Return (X, Y) of the center of cell containing provided text 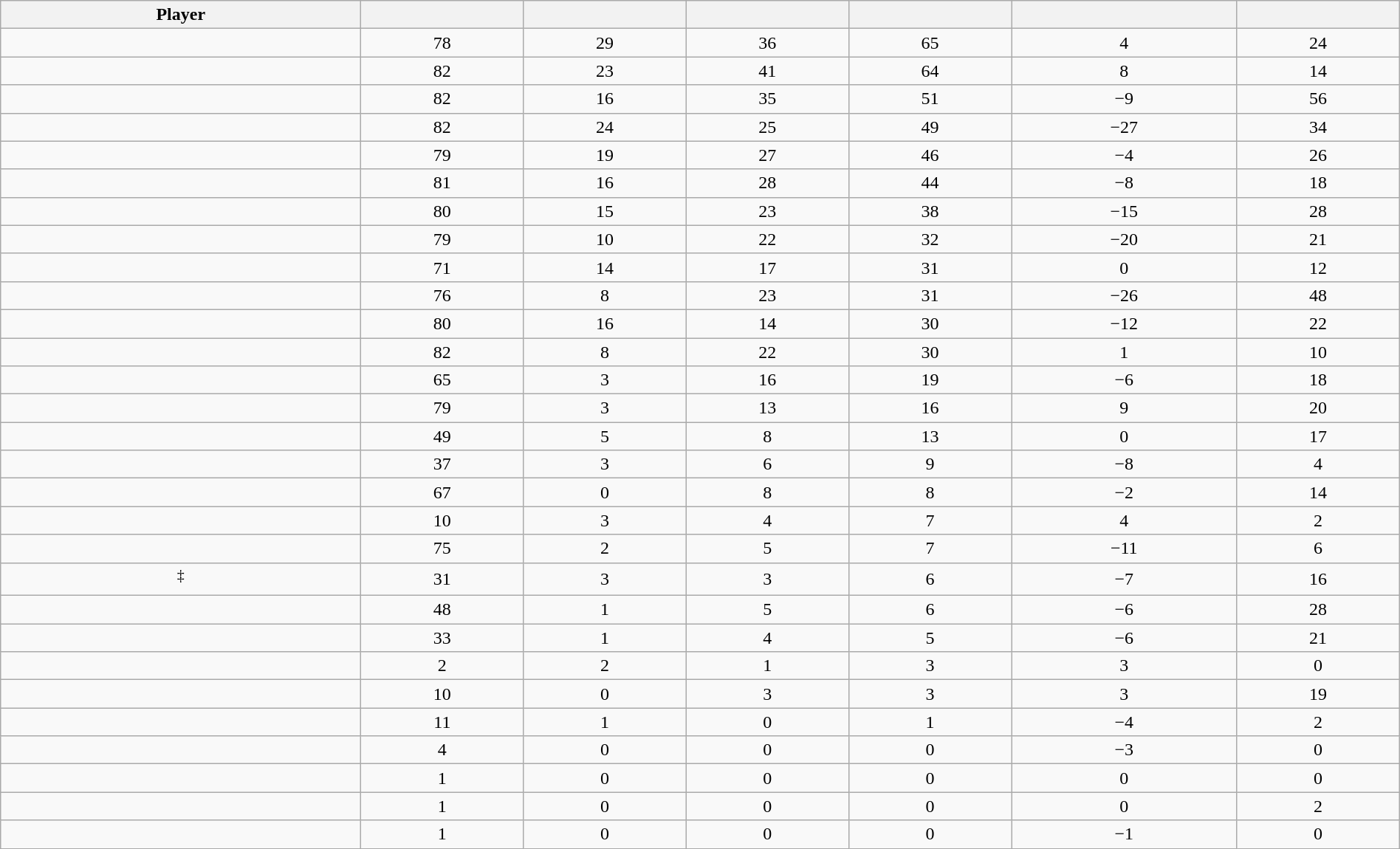
−12 (1124, 323)
78 (442, 43)
33 (442, 638)
−9 (1124, 99)
51 (930, 99)
56 (1318, 99)
81 (442, 183)
−15 (1124, 211)
35 (767, 99)
76 (442, 295)
41 (767, 71)
44 (930, 183)
27 (767, 155)
34 (1318, 127)
67 (442, 492)
46 (930, 155)
−26 (1124, 295)
Player (181, 15)
26 (1318, 155)
−3 (1124, 750)
32 (930, 239)
37 (442, 464)
38 (930, 211)
12 (1318, 267)
64 (930, 71)
‡ (181, 579)
11 (442, 722)
25 (767, 127)
75 (442, 549)
−1 (1124, 834)
15 (605, 211)
−27 (1124, 127)
20 (1318, 408)
−2 (1124, 492)
−7 (1124, 579)
−20 (1124, 239)
71 (442, 267)
36 (767, 43)
−11 (1124, 549)
29 (605, 43)
